Return the [X, Y] coordinate for the center point of the cell that contains the specified text.  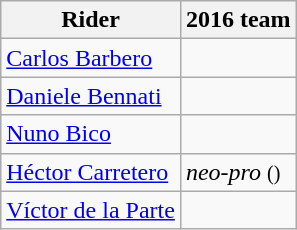
Carlos Barbero [91, 58]
neo-pro () [238, 172]
2016 team [238, 20]
Daniele Bennati [91, 96]
Rider [91, 20]
Héctor Carretero [91, 172]
Víctor de la Parte [91, 210]
Nuno Bico [91, 134]
